Return the (x, y) coordinate for the center point of the cell that contains the specified text.  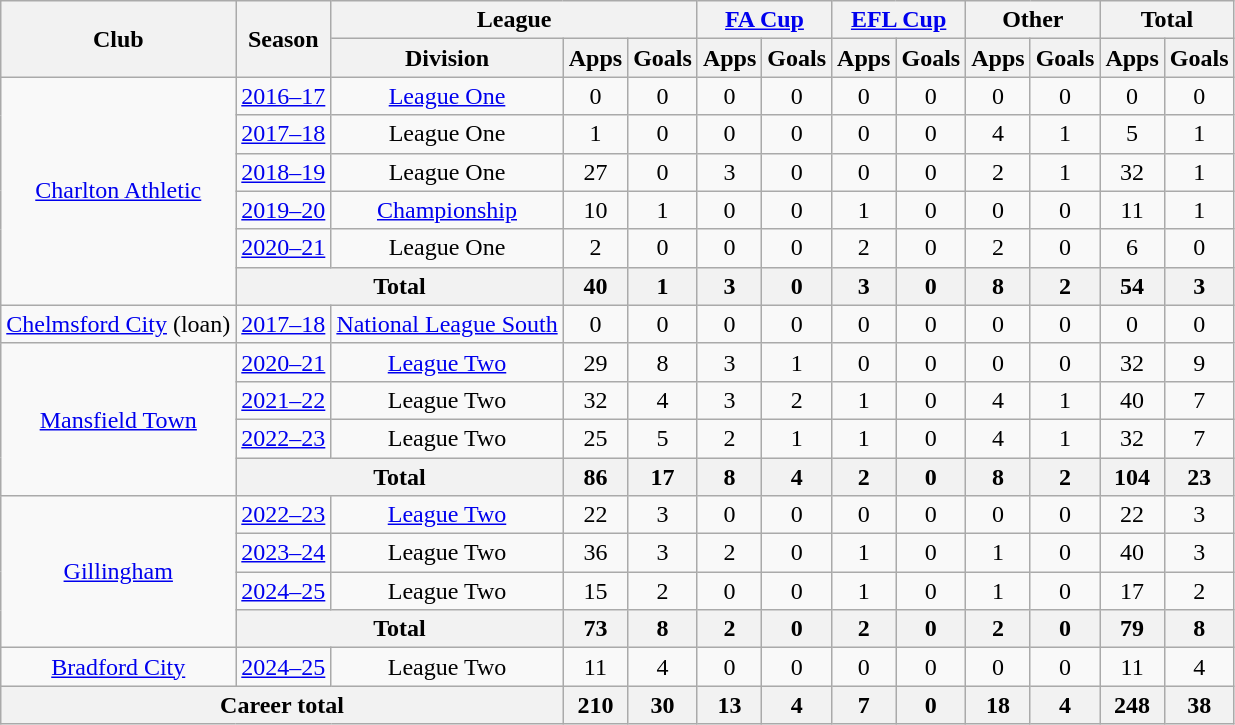
Club (118, 39)
Championship (447, 210)
23 (1199, 477)
League (514, 20)
Gillingham (118, 572)
54 (1132, 286)
EFL Cup (899, 20)
86 (595, 477)
2019–20 (284, 210)
104 (1132, 477)
Season (284, 39)
Other (1033, 20)
2021–22 (284, 400)
2023–24 (284, 553)
27 (595, 172)
210 (595, 705)
Bradford City (118, 667)
Mansfield Town (118, 419)
2016–17 (284, 96)
Chelmsford City (loan) (118, 324)
6 (1132, 248)
18 (998, 705)
30 (663, 705)
36 (595, 553)
National League South (447, 324)
FA Cup (764, 20)
25 (595, 438)
Charlton Athletic (118, 191)
13 (729, 705)
248 (1132, 705)
Division (447, 58)
79 (1132, 629)
10 (595, 210)
2018–19 (284, 172)
Career total (282, 705)
73 (595, 629)
15 (595, 591)
38 (1199, 705)
29 (595, 362)
9 (1199, 362)
